For the text-containing cell, return its midpoint in (x, y) coordinate format. 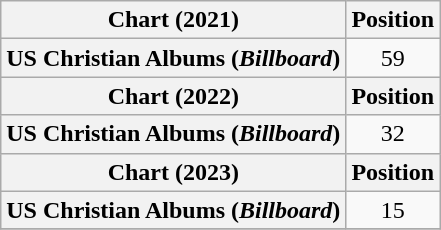
32 (393, 134)
59 (393, 58)
Chart (2023) (174, 172)
15 (393, 210)
Chart (2021) (174, 20)
Chart (2022) (174, 96)
